Return [X, Y] of the center of cell containing provided text 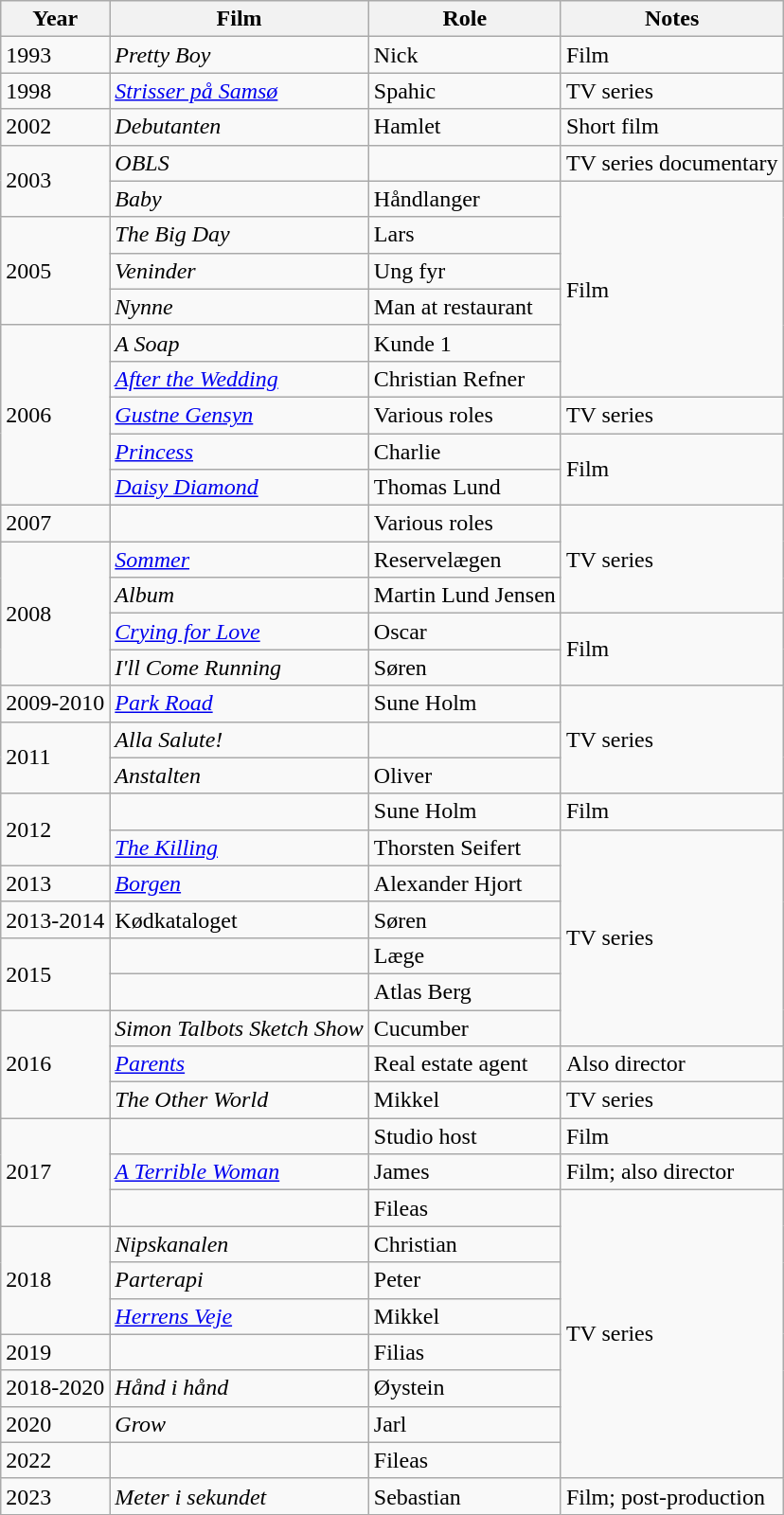
Film; also director [672, 1172]
1993 [55, 55]
Alexander Hjort [464, 883]
Nynne [240, 307]
Peter [464, 1280]
2008 [55, 614]
2006 [55, 415]
Studio host [464, 1136]
2011 [55, 757]
Crying for Love [240, 632]
Year [55, 19]
After the Wedding [240, 379]
I'll Come Running [240, 668]
2022 [55, 1460]
2009-2010 [55, 704]
Hånd i hånd [240, 1388]
Veninder [240, 271]
Also director [672, 1064]
Gustne Gensyn [240, 415]
Role [464, 19]
2020 [55, 1424]
Short film [672, 127]
Herrens Veje [240, 1316]
Christian Refner [464, 379]
2013-2014 [55, 919]
The Other World [240, 1100]
Baby [240, 199]
Nick [464, 55]
Grow [240, 1424]
Sebastian [464, 1496]
2005 [55, 271]
Meter i sekundet [240, 1496]
James [464, 1172]
Real estate agent [464, 1064]
2013 [55, 883]
The Killing [240, 847]
Martin Lund Jensen [464, 596]
1998 [55, 91]
A Terrible Woman [240, 1172]
Simon Talbots Sketch Show [240, 1027]
2012 [55, 829]
2017 [55, 1172]
OBLS [240, 163]
Princess [240, 452]
Charlie [464, 452]
A Soap [240, 343]
2016 [55, 1063]
Håndlanger [464, 199]
Sommer [240, 560]
Park Road [240, 704]
Film; post-production [672, 1496]
Øystein [464, 1388]
Cucumber [464, 1027]
Alla Salute! [240, 740]
Hamlet [464, 127]
Parterapi [240, 1280]
Borgen [240, 883]
TV series documentary [672, 163]
Man at restaurant [464, 307]
Parents [240, 1064]
2018-2020 [55, 1388]
2018 [55, 1280]
The Big Day [240, 235]
Kunde 1 [464, 343]
Filias [464, 1352]
Lars [464, 235]
Thorsten Seifert [464, 847]
Christian [464, 1244]
Debutanten [240, 127]
2015 [55, 973]
2007 [55, 524]
Daisy Diamond [240, 488]
Oscar [464, 632]
Jarl [464, 1424]
Album [240, 596]
Notes [672, 19]
Oliver [464, 775]
Spahic [464, 91]
Reservelægen [464, 560]
Ung fyr [464, 271]
Pretty Boy [240, 55]
Nipskanalen [240, 1244]
Strisser på Samsø [240, 91]
2019 [55, 1352]
2023 [55, 1496]
Thomas Lund [464, 488]
Læge [464, 955]
Atlas Berg [464, 991]
Anstalten [240, 775]
2003 [55, 181]
Kødkataloget [240, 919]
2002 [55, 127]
